Locate the cell with the specified text and output its (x, y) center coordinate. 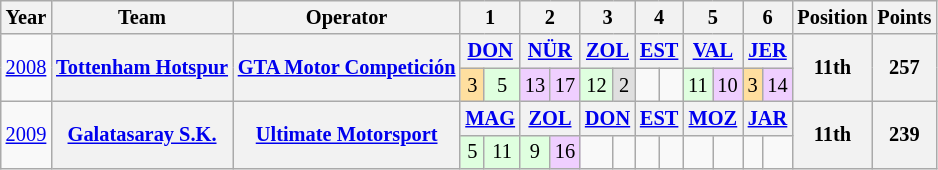
Galatasaray S.K. (142, 134)
Year (26, 17)
1 (490, 17)
MAG (490, 118)
GTA Motor Competición (347, 68)
JER (768, 51)
2008 (26, 68)
14 (777, 85)
Operator (347, 17)
4 (659, 17)
MOZ (712, 118)
Tottenham Hotspur (142, 68)
Points (904, 17)
6 (768, 17)
2009 (26, 134)
Team (142, 17)
Position (832, 17)
12 (596, 85)
17 (565, 85)
239 (904, 134)
Ultimate Motorsport (347, 134)
16 (565, 152)
10 (727, 85)
257 (904, 68)
9 (535, 152)
VAL (712, 51)
JAR (768, 118)
13 (535, 85)
NÜR (550, 51)
